Pinpoint the cell where the given text exists, returning its [x, y] midpoint coordinate. 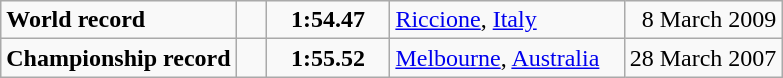
8 March 2009 [703, 20]
Championship record [118, 58]
Melbourne, Australia [507, 58]
World record [118, 20]
1:55.52 [328, 58]
28 March 2007 [703, 58]
Riccione, Italy [507, 20]
1:54.47 [328, 20]
